Output the [x, y] coordinate of the center of the cell containing the given text.  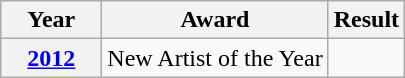
2012 [52, 58]
Award [215, 20]
Result [366, 20]
New Artist of the Year [215, 58]
Year [52, 20]
